Pinpoint the cell where the given text exists, returning its (x, y) midpoint coordinate. 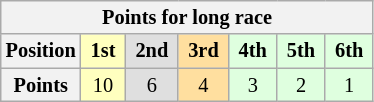
10 (104, 85)
3 (253, 85)
1 (349, 85)
4 (203, 85)
3rd (203, 51)
5th (301, 51)
Points (41, 85)
Position (41, 51)
2nd (152, 51)
6th (349, 51)
Points for long race (188, 17)
2 (301, 85)
4th (253, 51)
1st (104, 51)
6 (152, 85)
